Return the [X, Y] coordinate for the center point of the cell that contains the specified text.  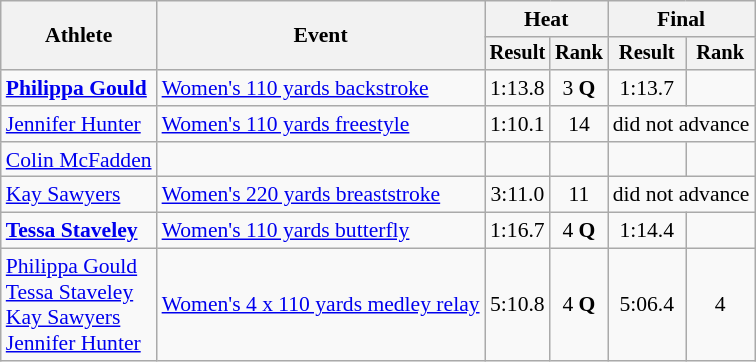
Event [321, 36]
Philippa Gould [79, 88]
1:16.7 [518, 231]
Women's 220 yards breaststroke [321, 195]
3:11.0 [518, 195]
Women's 110 yards backstroke [321, 88]
1:13.7 [647, 88]
1:13.8 [518, 88]
Philippa GouldTessa StaveleyKay SawyersJennifer Hunter [79, 305]
14 [579, 124]
5:06.4 [647, 305]
3 Q [579, 88]
1:14.4 [647, 231]
5:10.8 [518, 305]
1:10.1 [518, 124]
Women's 4 x 110 yards medley relay [321, 305]
Jennifer Hunter [79, 124]
Heat [546, 19]
11 [579, 195]
Tessa Staveley [79, 231]
4 [720, 305]
Athlete [79, 36]
Women's 110 yards butterfly [321, 231]
Final [682, 19]
Women's 110 yards freestyle [321, 124]
Kay Sawyers [79, 195]
Colin McFadden [79, 160]
